Output the [x, y] coordinate of the center of the cell containing the given text.  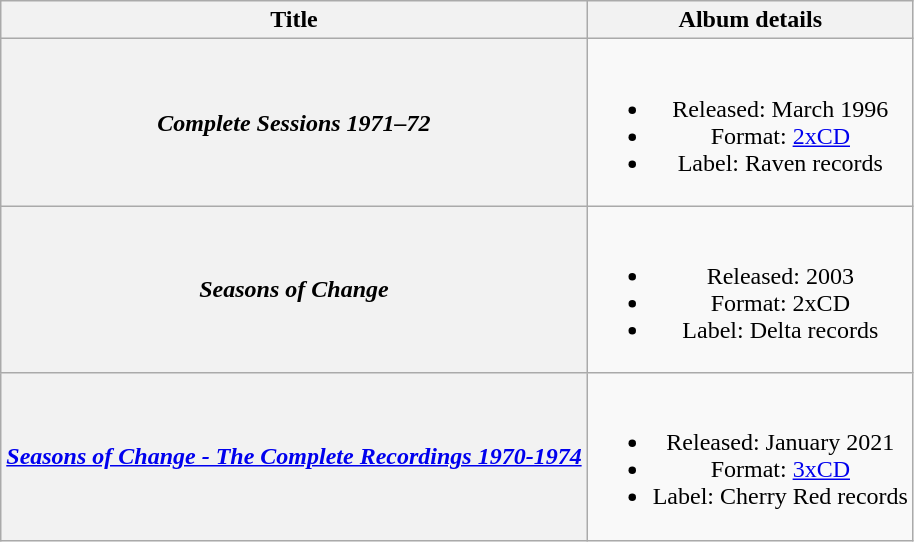
Seasons of Change - The Complete Recordings 1970-1974 [294, 456]
Released: March 1996Format: 2xCDLabel: Raven records [750, 122]
Released: 2003Format: 2xCDLabel: Delta records [750, 290]
Album details [750, 20]
Seasons of Change [294, 290]
Complete Sessions 1971–72 [294, 122]
Title [294, 20]
Released: January 2021Format: 3xCDLabel: Cherry Red records [750, 456]
